Capture the cell that displays the provided text and extract its (x, y) central coordinate. 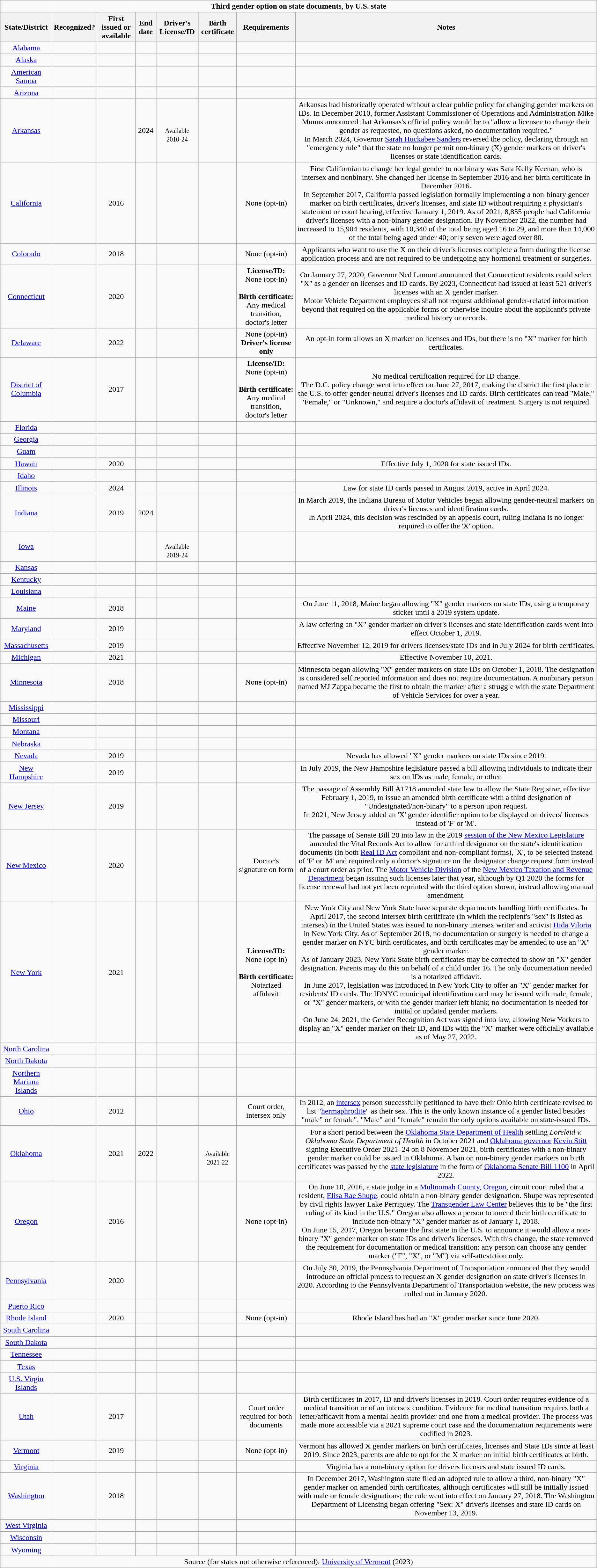
Nevada (26, 756)
Pennsylvania (26, 1281)
Law for state ID cards passed in August 2019, active in April 2024. (446, 488)
Nebraska (26, 744)
Requirements (266, 27)
North Carolina (26, 1049)
Tennessee (26, 1354)
Indiana (26, 513)
Court order, intersex only (266, 1111)
Birth certificate (217, 27)
Oklahoma (26, 1153)
North Dakota (26, 1061)
New Mexico (26, 866)
Arizona (26, 93)
Florida (26, 427)
New Hampshire (26, 773)
Maryland (26, 628)
Virginia (26, 1467)
South Dakota (26, 1342)
Notes (446, 27)
Iowa (26, 547)
Montana (26, 732)
Oregon (26, 1221)
Missouri (26, 720)
Court order required for both documents (266, 1417)
Kansas (26, 567)
Northern Mariana Islands (26, 1082)
Vermont (26, 1450)
Driver's License/ID (177, 27)
New Jersey (26, 806)
American Samoa (26, 76)
New York (26, 972)
Available 2019-24 (177, 547)
Connecticut (26, 296)
U.S. Virgin Islands (26, 1383)
District of Columbia (26, 389)
Kentucky (26, 579)
Colorado (26, 254)
Utah (26, 1417)
A law offering an "X" gender marker on driver's licenses and state identification cards went into effect October 1, 2019. (446, 628)
Wyoming (26, 1550)
Georgia (26, 439)
None (opt-in) Driver's license only (266, 343)
Puerto Rico (26, 1306)
Maine (26, 608)
Rhode Island has had an "X" gender marker since June 2020. (446, 1318)
South Carolina (26, 1330)
Available 2010-24 (177, 131)
Wisconsin (26, 1537)
In July 2019, the New Hampshire legislature passed a bill allowing individuals to indicate their sex on IDs as male, female, or other. (446, 773)
Rhode Island (26, 1318)
Idaho (26, 476)
An opt-in form allows an X marker on licenses and IDs, but there is no "X" marker for birth certificates. (446, 343)
Mississippi (26, 707)
End date (146, 27)
Effective July 1, 2020 for state issued IDs. (446, 464)
Louisiana (26, 592)
Ohio (26, 1111)
Delaware (26, 343)
Third gender option on state documents, by U.S. state (298, 6)
California (26, 203)
License/ID: None (opt-in) Birth certificate: Notarized affidavit (266, 972)
Virginia has a non-binary option for drivers licenses and state issued ID cards. (446, 1467)
Effective November 12, 2019 for drivers licenses/state IDs and in July 2024 for birth certificates. (446, 645)
Alabama (26, 48)
Effective November 10, 2021. (446, 657)
West Virginia (26, 1525)
On June 11, 2018, Maine began allowing "X" gender markers on state IDs, using a temporary sticker until a 2019 system update. (446, 608)
2012 (116, 1111)
Guam (26, 452)
Michigan (26, 657)
Available 2021-22 (217, 1153)
State/District (26, 27)
Massachusetts (26, 645)
Texas (26, 1367)
Minnesota (26, 682)
First issued or available (116, 27)
Doctor's signature on form (266, 866)
Nevada has allowed "X" gender markers on state IDs since 2019. (446, 756)
Illinois (26, 488)
Source (for states not otherwise referenced): University of Vermont (2023) (298, 1562)
Hawaii (26, 464)
Alaska (26, 60)
Recognized? (74, 27)
Washington (26, 1496)
Arkansas (26, 131)
